Pinpoint the cell where the given text exists, returning its [X, Y] midpoint coordinate. 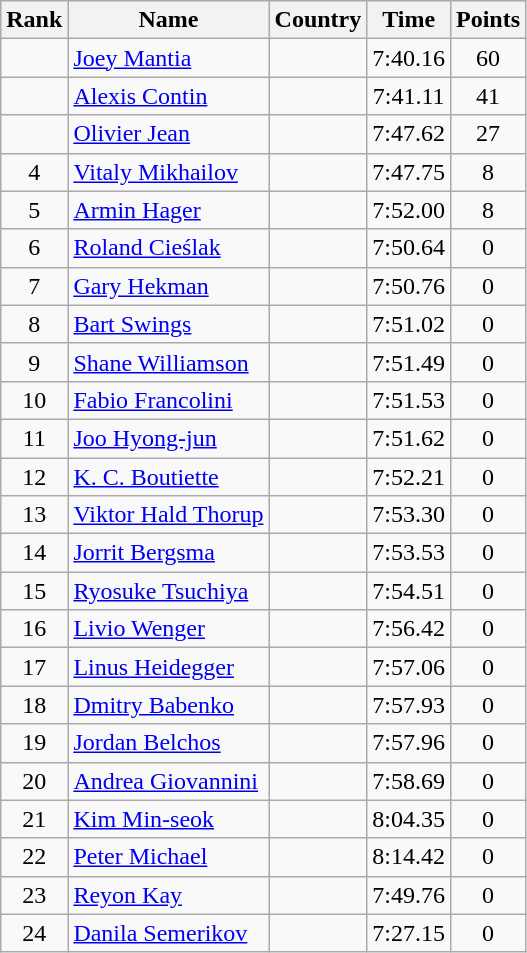
24 [34, 933]
Joey Mantia [168, 58]
Kim Min-seok [168, 819]
17 [34, 667]
Vitaly Mikhailov [168, 172]
27 [488, 134]
7:56.42 [409, 629]
Joo Hyong-jun [168, 438]
7:53.53 [409, 553]
Country [318, 20]
7:47.62 [409, 134]
K. C. Boutiette [168, 477]
9 [34, 362]
8:14.42 [409, 857]
Name [168, 20]
Gary Hekman [168, 286]
18 [34, 705]
22 [34, 857]
7:52.00 [409, 210]
7:51.62 [409, 438]
15 [34, 591]
Jorrit Bergsma [168, 553]
7:40.16 [409, 58]
7:51.02 [409, 324]
Reyon Kay [168, 895]
13 [34, 515]
7:50.64 [409, 248]
7:52.21 [409, 477]
21 [34, 819]
Peter Michael [168, 857]
6 [34, 248]
10 [34, 400]
Olivier Jean [168, 134]
60 [488, 58]
7:57.06 [409, 667]
Jordan Belchos [168, 743]
19 [34, 743]
Shane Williamson [168, 362]
7:53.30 [409, 515]
Fabio Francolini [168, 400]
7:27.15 [409, 933]
7:47.75 [409, 172]
16 [34, 629]
5 [34, 210]
Roland Cieślak [168, 248]
Viktor Hald Thorup [168, 515]
7:51.53 [409, 400]
11 [34, 438]
12 [34, 477]
7:49.76 [409, 895]
7:54.51 [409, 591]
Armin Hager [168, 210]
7:57.93 [409, 705]
Bart Swings [168, 324]
4 [34, 172]
7:41.11 [409, 96]
Danila Semerikov [168, 933]
Andrea Giovannini [168, 781]
Points [488, 20]
20 [34, 781]
41 [488, 96]
Alexis Contin [168, 96]
Time [409, 20]
Dmitry Babenko [168, 705]
14 [34, 553]
7:57.96 [409, 743]
Ryosuke Tsuchiya [168, 591]
7 [34, 286]
7:58.69 [409, 781]
Rank [34, 20]
23 [34, 895]
Livio Wenger [168, 629]
7:50.76 [409, 286]
Linus Heidegger [168, 667]
7:51.49 [409, 362]
8:04.35 [409, 819]
